Capture the cell that displays the provided text and extract its (X, Y) central coordinate. 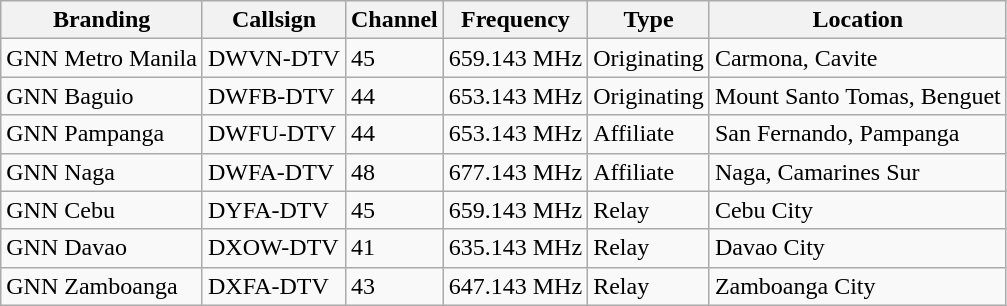
GNN Baguio (102, 96)
Callsign (274, 20)
DXFA-DTV (274, 286)
41 (394, 248)
Mount Santo Tomas, Benguet (858, 96)
Branding (102, 20)
GNN Zamboanga (102, 286)
Carmona, Cavite (858, 58)
DXOW-DTV (274, 248)
Type (649, 20)
GNN Naga (102, 172)
San Fernando, Pampanga (858, 134)
635.143 MHz (515, 248)
Location (858, 20)
Cebu City (858, 210)
GNN Pampanga (102, 134)
DWVN-DTV (274, 58)
GNN Davao (102, 248)
Davao City (858, 248)
DWFU-DTV (274, 134)
Naga, Camarines Sur (858, 172)
GNN Cebu (102, 210)
647.143 MHz (515, 286)
DWFB-DTV (274, 96)
677.143 MHz (515, 172)
DWFA-DTV (274, 172)
DYFA-DTV (274, 210)
48 (394, 172)
43 (394, 286)
Zamboanga City (858, 286)
GNN Metro Manila (102, 58)
Frequency (515, 20)
Channel (394, 20)
